Return [x, y] of the center of cell containing provided text 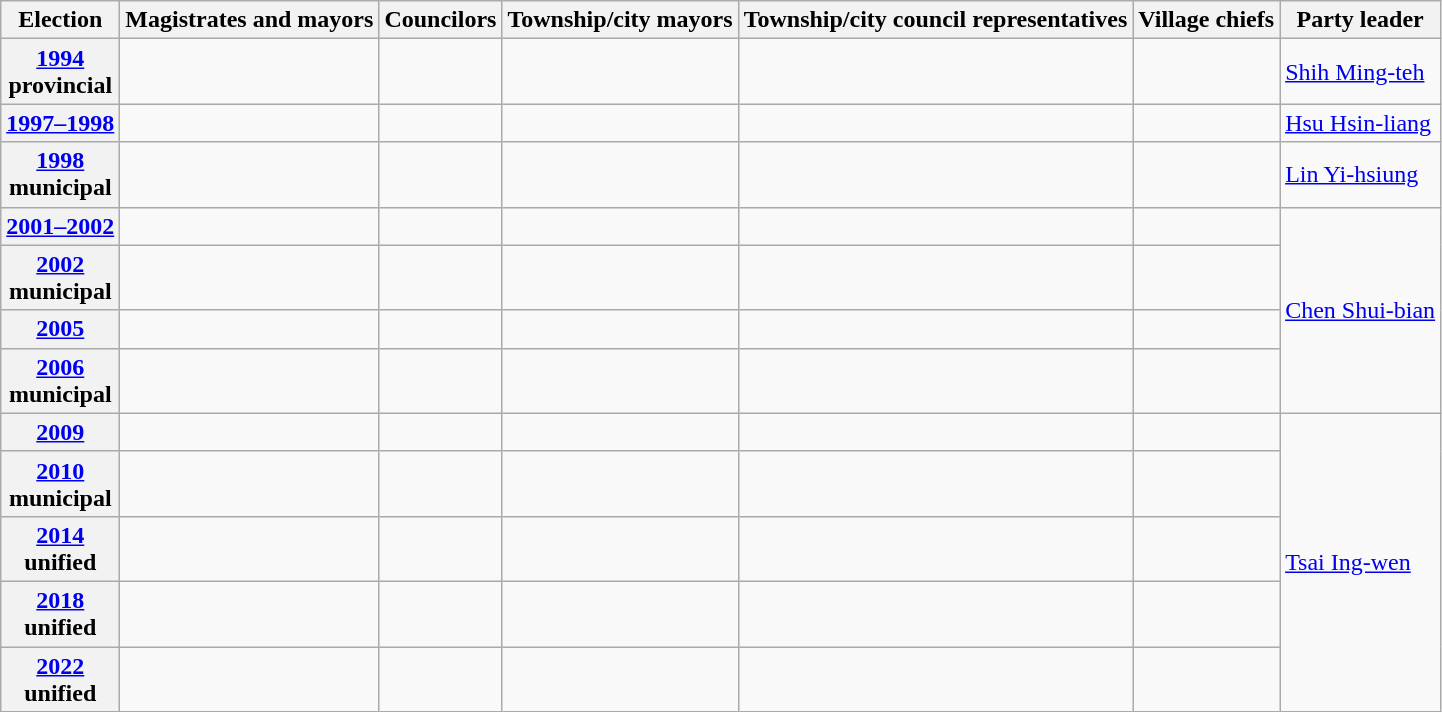
2005 [60, 329]
1997–1998 [60, 123]
Hsu Hsin-liang [1360, 123]
Tsai Ing-wen [1360, 562]
2014unified [60, 548]
2002municipal [60, 278]
Lin Yi-hsiung [1360, 174]
2010municipal [60, 484]
Township/city council representatives [936, 20]
2006municipal [60, 380]
Village chiefs [1206, 20]
Chen Shui-bian [1360, 310]
Magistrates and mayors [250, 20]
Township/city mayors [620, 20]
Election [60, 20]
2001–2002 [60, 226]
1998municipal [60, 174]
Shih Ming-teh [1360, 72]
2022unified [60, 678]
Party leader [1360, 20]
1994provincial [60, 72]
Councilors [440, 20]
2018unified [60, 614]
2009 [60, 432]
